Search for the cell housing the specified text and yield its (X, Y) center coordinate. 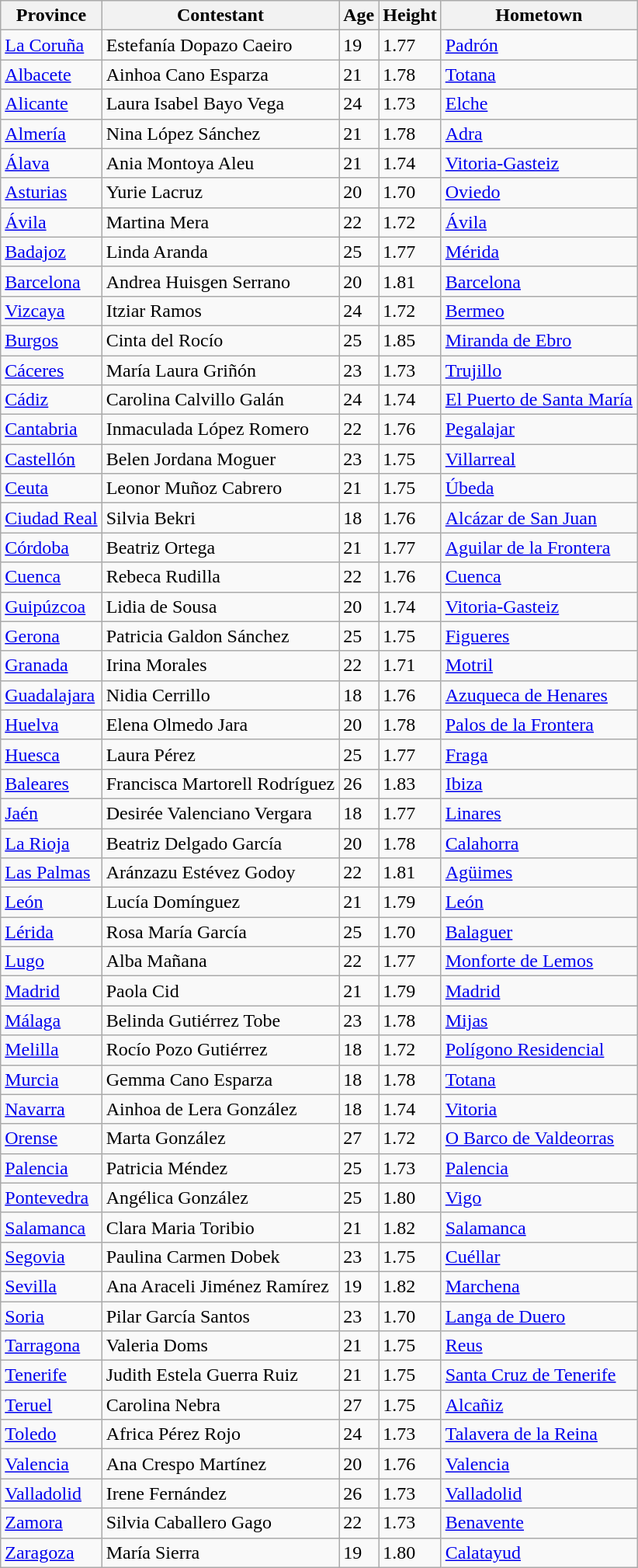
Cinta del Rocío (220, 340)
Silvia Caballero Gago (220, 1523)
Cantabria (51, 429)
O Barco de Valdeorras (539, 1139)
Beatriz Ortega (220, 548)
Silvia Bekri (220, 518)
Segovia (51, 1257)
Linda Aranda (220, 252)
Paulina Carmen Dobek (220, 1257)
Cádiz (51, 400)
Motril (539, 666)
Fraga (539, 754)
Age (359, 16)
Zamora (51, 1523)
Nidia Cerrillo (220, 695)
Castellón (51, 459)
Cáceres (51, 370)
Gerona (51, 636)
Almería (51, 134)
Soria (51, 1316)
Santa Cruz de Tenerife (539, 1375)
Lucía Domínguez (220, 902)
El Puerto de Santa María (539, 400)
1.83 (410, 784)
Mérida (539, 252)
Rocío Pozo Gutiérrez (220, 1050)
Andrea Huisgen Serrano (220, 281)
Hometown (539, 16)
Figueres (539, 636)
La Rioja (51, 843)
Irene Fernández (220, 1493)
Ainhoa de Lera González (220, 1109)
Lugo (51, 961)
Province (51, 16)
Villarreal (539, 459)
Talavera de la Reina (539, 1434)
Calatayud (539, 1552)
Rebeca Rudilla (220, 577)
Granada (51, 666)
Itziar Ramos (220, 311)
Sevilla (51, 1286)
Africa Pérez Rojo (220, 1434)
1.71 (410, 666)
Las Palmas (51, 873)
Aránzazu Estévez Godoy (220, 873)
Ciudad Real (51, 518)
Reus (539, 1346)
Málaga (51, 1020)
Tenerife (51, 1375)
Albacete (51, 75)
Belen Jordana Moguer (220, 459)
Vigo (539, 1198)
Mijas (539, 1020)
Vizcaya (51, 311)
Padrón (539, 45)
Patricia Galdon Sánchez (220, 636)
Beatriz Delgado García (220, 843)
Ceuta (51, 488)
Marchena (539, 1286)
Huelva (51, 725)
Huesca (51, 754)
Pontevedra (51, 1198)
Teruel (51, 1405)
María Sierra (220, 1552)
Laura Isabel Bayo Vega (220, 104)
Badajoz (51, 252)
Alicante (51, 104)
Bermeo (539, 311)
Asturias (51, 193)
Estefanía Dopazo Caeiro (220, 45)
Inmaculada López Romero (220, 429)
Carolina Calvillo Galán (220, 400)
Ibiza (539, 784)
Cuéllar (539, 1257)
La Coruña (51, 45)
María Laura Griñón (220, 370)
Benavente (539, 1523)
Martina Mera (220, 222)
Orense (51, 1139)
Clara Maria Toribio (220, 1227)
Rosa María García (220, 932)
Linares (539, 813)
Francisca Martorell Rodríguez (220, 784)
Belinda Gutiérrez Tobe (220, 1020)
Agüimes (539, 873)
Pegalajar (539, 429)
Gemma Cano Esparza (220, 1080)
Álava (51, 163)
Langa de Duero (539, 1316)
Toledo (51, 1434)
Valeria Doms (220, 1346)
Ania Montoya Aleu (220, 163)
Height (410, 16)
Alcázar de San Juan (539, 518)
Guadalajara (51, 695)
Oviedo (539, 193)
Elena Olmedo Jara (220, 725)
Miranda de Ebro (539, 340)
Elche (539, 104)
Adra (539, 134)
Navarra (51, 1109)
Alba Mañana (220, 961)
Palos de la Frontera (539, 725)
Zaragoza (51, 1552)
Guipúzcoa (51, 607)
Patricia Méndez (220, 1168)
Azuqueca de Henares (539, 695)
Judith Estela Guerra Ruiz (220, 1375)
Calahorra (539, 843)
Baleares (51, 784)
Lidia de Sousa (220, 607)
Leonor Muñoz Cabrero (220, 488)
Angélica González (220, 1198)
Yurie Lacruz (220, 193)
1.85 (410, 340)
Úbeda (539, 488)
Monforte de Lemos (539, 961)
Polígono Residencial (539, 1050)
Alcañiz (539, 1405)
Lérida (51, 932)
Jaén (51, 813)
Melilla (51, 1050)
Trujillo (539, 370)
Balaguer (539, 932)
Nina López Sánchez (220, 134)
Vitoria (539, 1109)
Irina Morales (220, 666)
Córdoba (51, 548)
Aguilar de la Frontera (539, 548)
Marta González (220, 1139)
Ana Crespo Martínez (220, 1464)
Burgos (51, 340)
Contestant (220, 16)
Pilar García Santos (220, 1316)
Murcia (51, 1080)
Desirée Valenciano Vergara (220, 813)
Ainhoa Cano Esparza (220, 75)
Tarragona (51, 1346)
Paola Cid (220, 991)
Ana Araceli Jiménez Ramírez (220, 1286)
Laura Pérez (220, 754)
Carolina Nebra (220, 1405)
